Search for the cell housing the specified text and yield its [x, y] center coordinate. 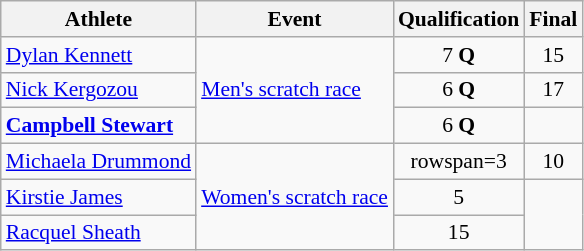
Men's scratch race [294, 90]
Campbell Stewart [98, 126]
Final [553, 19]
Qualification [458, 19]
10 [553, 162]
rowspan=3 [458, 162]
5 [458, 197]
Dylan Kennett [98, 55]
Michaela Drummond [98, 162]
17 [553, 90]
Athlete [98, 19]
Event [294, 19]
Kirstie James [98, 197]
Women's scratch race [294, 198]
Racquel Sheath [98, 233]
Nick Kergozou [98, 90]
7 Q [458, 55]
